For the text-containing cell, return its midpoint in (X, Y) coordinate format. 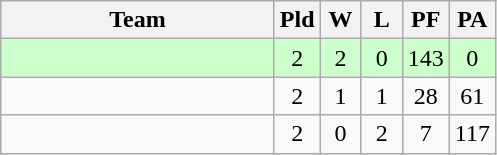
28 (426, 96)
W (340, 20)
Team (138, 20)
PF (426, 20)
143 (426, 58)
7 (426, 134)
PA (472, 20)
61 (472, 96)
117 (472, 134)
Pld (297, 20)
L (382, 20)
